Output the (x, y) coordinate of the center of the cell containing the given text.  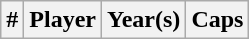
Year(s) (144, 20)
Player (63, 20)
# (12, 20)
Caps (218, 20)
